Identify which cell holds the provided text, then report its (X, Y) central coordinate. 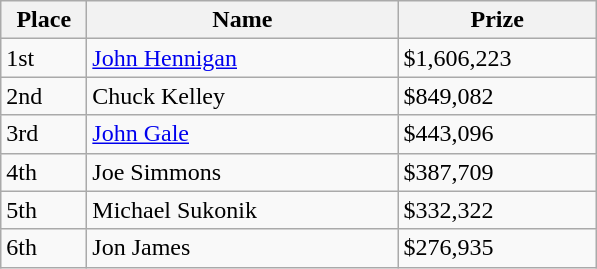
$1,606,223 (498, 58)
Michael Sukonik (242, 210)
3rd (44, 134)
1st (44, 58)
John Hennigan (242, 58)
$849,082 (498, 96)
John Gale (242, 134)
2nd (44, 96)
$332,322 (498, 210)
Jon James (242, 248)
5th (44, 210)
$276,935 (498, 248)
$443,096 (498, 134)
Place (44, 20)
6th (44, 248)
4th (44, 172)
Chuck Kelley (242, 96)
$387,709 (498, 172)
Joe Simmons (242, 172)
Name (242, 20)
Prize (498, 20)
